Capture the cell that displays the provided text and extract its (X, Y) central coordinate. 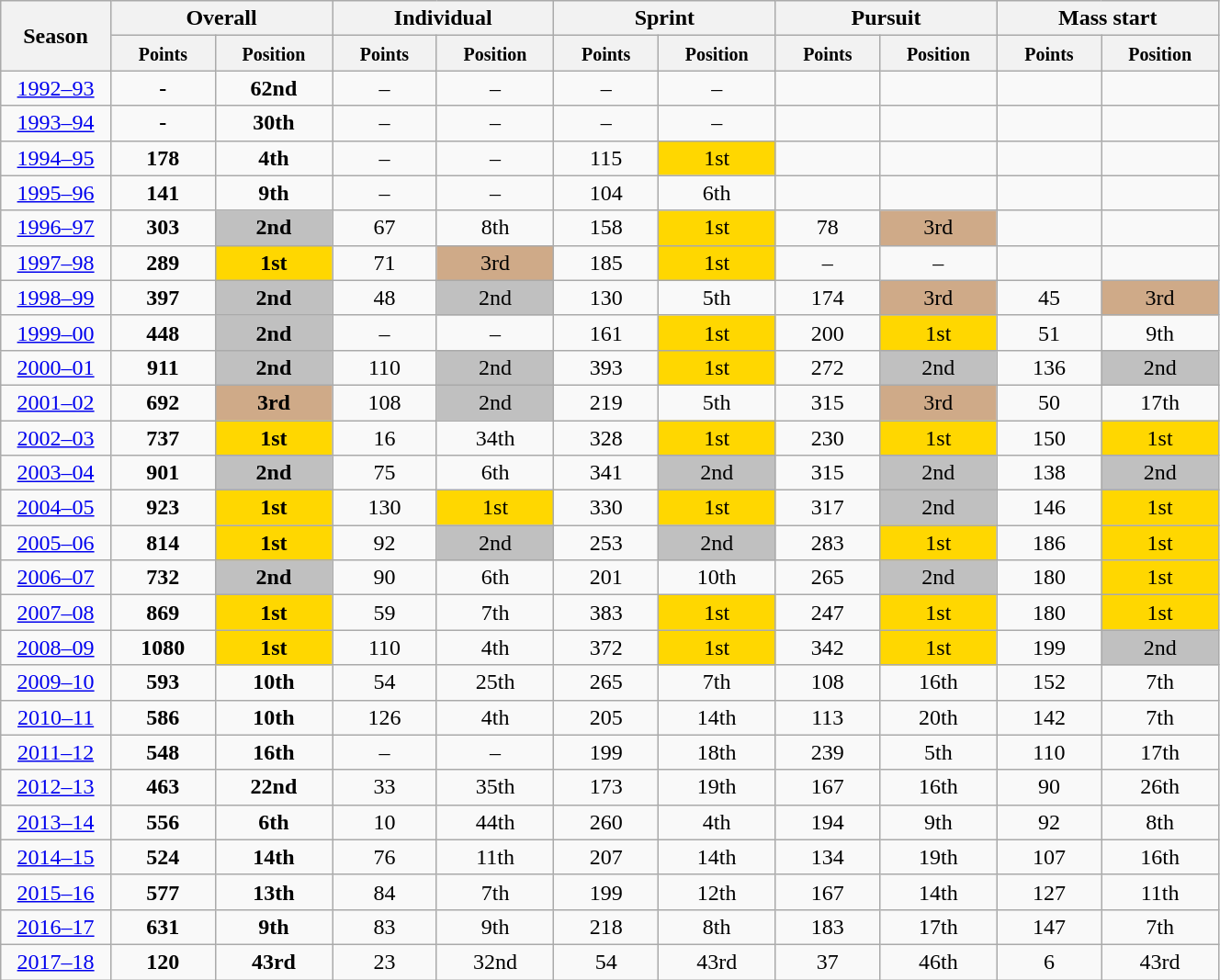
2017–18 (56, 962)
869 (163, 613)
911 (163, 367)
142 (1049, 717)
84 (385, 892)
71 (385, 263)
1999–00 (56, 332)
923 (163, 508)
147 (1049, 927)
2012–13 (56, 787)
219 (606, 402)
13th (274, 892)
25th (494, 682)
51 (1049, 332)
524 (163, 857)
76 (385, 857)
Individual (443, 18)
59 (385, 613)
230 (828, 438)
2011–12 (56, 752)
586 (163, 717)
2009–10 (56, 682)
593 (163, 682)
1992–93 (56, 88)
50 (1049, 402)
463 (163, 787)
2004–05 (56, 508)
48 (385, 298)
342 (828, 648)
2008–09 (56, 648)
2007–08 (56, 613)
141 (163, 193)
207 (606, 857)
78 (828, 228)
341 (606, 473)
289 (163, 263)
44th (494, 822)
548 (163, 752)
158 (606, 228)
814 (163, 543)
372 (606, 648)
1995–96 (56, 193)
1998–99 (56, 298)
23 (385, 962)
2016–17 (56, 927)
35th (494, 787)
732 (163, 578)
393 (606, 367)
62nd (274, 88)
2002–03 (56, 438)
1993–94 (56, 123)
Overall (220, 18)
127 (1049, 892)
185 (606, 263)
104 (606, 193)
218 (606, 927)
631 (163, 927)
Sprint (665, 18)
136 (1049, 367)
152 (1049, 682)
161 (606, 332)
1996–97 (56, 228)
183 (828, 927)
20th (939, 717)
Pursuit (886, 18)
37 (828, 962)
33 (385, 787)
272 (828, 367)
283 (828, 543)
67 (385, 228)
138 (1049, 473)
186 (1049, 543)
239 (828, 752)
1997–98 (56, 263)
692 (163, 402)
18th (717, 752)
120 (163, 962)
200 (828, 332)
46th (939, 962)
115 (606, 158)
328 (606, 438)
448 (163, 332)
330 (606, 508)
32nd (494, 962)
26th (1160, 787)
22nd (274, 787)
2001–02 (56, 402)
174 (828, 298)
317 (828, 508)
247 (828, 613)
Season (56, 36)
134 (828, 857)
205 (606, 717)
12th (717, 892)
397 (163, 298)
737 (163, 438)
Mass start (1108, 18)
577 (163, 892)
2013–14 (56, 822)
173 (606, 787)
146 (1049, 508)
150 (1049, 438)
75 (385, 473)
2014–15 (56, 857)
556 (163, 822)
901 (163, 473)
83 (385, 927)
2015–16 (56, 892)
253 (606, 543)
260 (606, 822)
34th (494, 438)
113 (828, 717)
107 (1049, 857)
6 (1049, 962)
1080 (163, 648)
30th (274, 123)
194 (828, 822)
2006–07 (56, 578)
2010–11 (56, 717)
383 (606, 613)
126 (385, 717)
178 (163, 158)
2003–04 (56, 473)
2005–06 (56, 543)
201 (606, 578)
45 (1049, 298)
1994–95 (56, 158)
16 (385, 438)
2000–01 (56, 367)
10 (385, 822)
303 (163, 228)
